Locate the cell with the specified text and output its (X, Y) center coordinate. 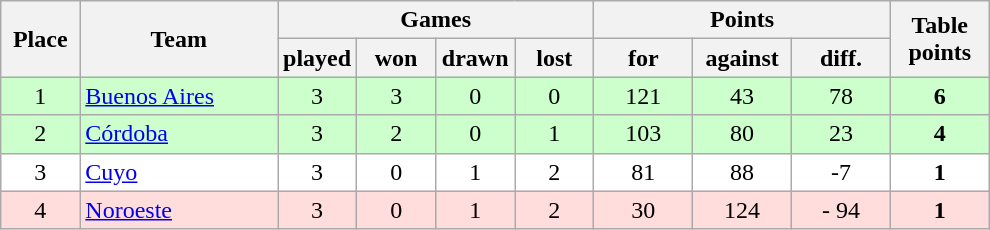
Cuyo (179, 172)
Games (436, 20)
Points (742, 20)
played (318, 58)
23 (842, 134)
diff. (842, 58)
Place (40, 39)
Buenos Aires (179, 96)
124 (742, 210)
6 (940, 96)
lost (554, 58)
Córdoba (179, 134)
43 (742, 96)
121 (644, 96)
81 (644, 172)
Tablepoints (940, 39)
Team (179, 39)
88 (742, 172)
won (396, 58)
103 (644, 134)
drawn (476, 58)
78 (842, 96)
for (644, 58)
- 94 (842, 210)
80 (742, 134)
30 (644, 210)
-7 (842, 172)
Noroeste (179, 210)
against (742, 58)
